Provide the [x, y] coordinate of the cell's center where the given text is located.  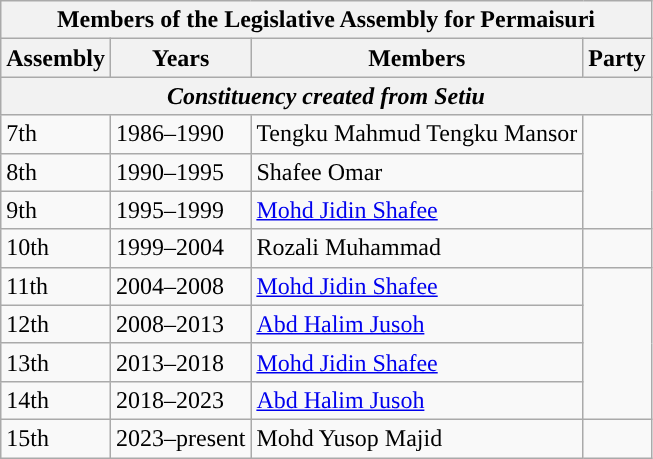
8th [56, 172]
10th [56, 248]
1999–2004 [180, 248]
13th [56, 362]
2023–present [180, 438]
Party [617, 58]
Rozali Muhammad [417, 248]
2008–2013 [180, 324]
2004–2008 [180, 286]
7th [56, 134]
1995–1999 [180, 210]
14th [56, 400]
15th [56, 438]
2018–2023 [180, 400]
Shafee Omar [417, 172]
Members [417, 58]
Years [180, 58]
Constituency created from Setiu [326, 96]
12th [56, 324]
11th [56, 286]
1986–1990 [180, 134]
Tengku Mahmud Tengku Mansor [417, 134]
Assembly [56, 58]
9th [56, 210]
1990–1995 [180, 172]
Members of the Legislative Assembly for Permaisuri [326, 20]
2013–2018 [180, 362]
Mohd Yusop Majid [417, 438]
